Capture the cell that displays the provided text and extract its [x, y] central coordinate. 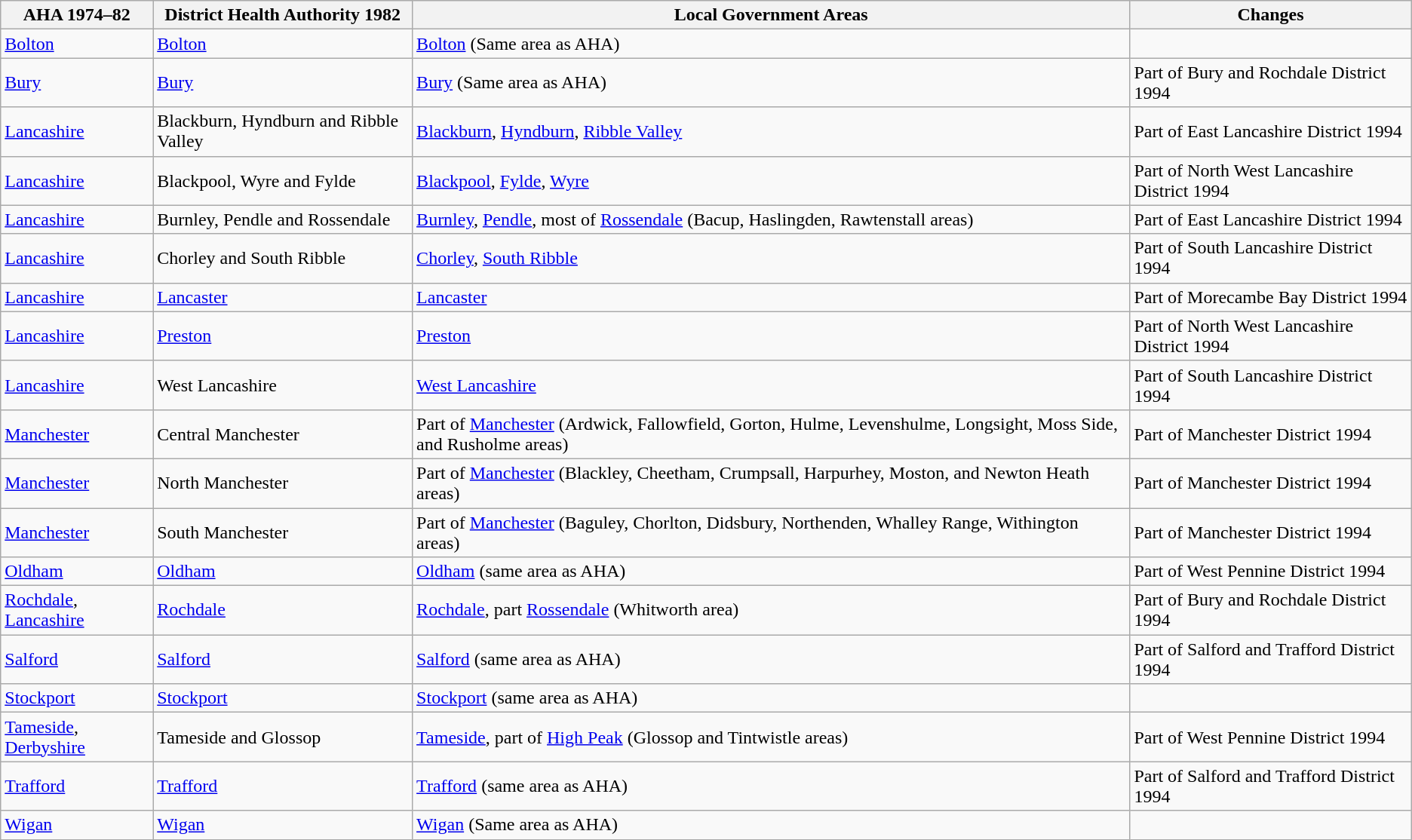
Wigan (Same area as AHA) [771, 825]
Bury (Same area as AHA) [771, 83]
Salford (same area as AHA) [771, 659]
North Manchester [283, 483]
South Manchester [283, 532]
Part of Manchester (Baguley, Chorlton, Didsbury, Northenden, Whalley Range, Withington areas) [771, 532]
Burnley, Pendle, most of Rossendale (Bacup, Haslingden, Rawtenstall areas) [771, 219]
Blackpool, Fylde, Wyre [771, 181]
Local Government Areas [771, 15]
Rochdale, part Rossendale (Whitworth area) [771, 611]
Central Manchester [283, 434]
Changes [1270, 15]
Chorley and South Ribble [283, 258]
Part of Manchester (Blackley, Cheetham, Crumpsall, Harpurhey, Moston, and Newton Heath areas) [771, 483]
Blackburn, Hyndburn, Ribble Valley [771, 131]
AHA 1974–82 [77, 15]
Rochdale, Lancashire [77, 611]
Blackpool, Wyre and Fylde [283, 181]
Tameside, part of High Peak (Glossop and Tintwistle areas) [771, 737]
Tameside and Glossop [283, 737]
Part of Manchester (Ardwick, Fallowfield, Gorton, Hulme, Levenshulme, Longsight, Moss Side, and Rusholme areas) [771, 434]
Part of Morecambe Bay District 1994 [1270, 297]
Bolton (Same area as AHA) [771, 44]
Oldham (same area as AHA) [771, 572]
Stockport (same area as AHA) [771, 698]
Burnley, Pendle and Rossendale [283, 219]
Chorley, South Ribble [771, 258]
Trafford (same area as AHA) [771, 786]
Tameside, Derbyshire [77, 737]
Rochdale [283, 611]
Blackburn, Hyndburn and Ribble Valley [283, 131]
District Health Authority 1982 [283, 15]
